Scan for the cell matching the given text and deliver its [X, Y] coordinate at center. 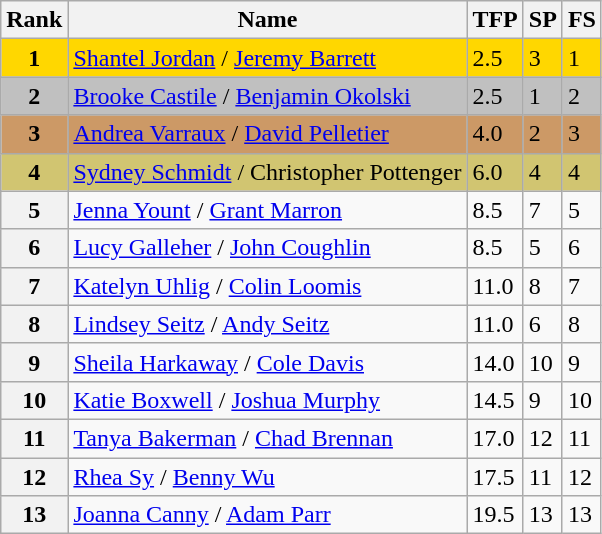
4.0 [495, 134]
19.5 [495, 515]
14.0 [495, 362]
17.5 [495, 477]
Sydney Schmidt / Christopher Pottenger [268, 172]
Rhea Sy / Benny Wu [268, 477]
Name [268, 20]
17.0 [495, 438]
14.5 [495, 400]
TFP [495, 20]
FS [582, 20]
Lindsey Seitz / Andy Seitz [268, 324]
Joanna Canny / Adam Parr [268, 515]
Lucy Galleher / John Coughlin [268, 248]
Brooke Castile / Benjamin Okolski [268, 96]
Andrea Varraux / David Pelletier [268, 134]
6.0 [495, 172]
Katelyn Uhlig / Colin Loomis [268, 286]
Katie Boxwell / Joshua Murphy [268, 400]
Shantel Jordan / Jeremy Barrett [268, 58]
Tanya Bakerman / Chad Brennan [268, 438]
Jenna Yount / Grant Marron [268, 210]
Sheila Harkaway / Cole Davis [268, 362]
SP [542, 20]
Rank [34, 20]
